Determine the [X, Y] coordinate at the center of the cell enclosing the given text.  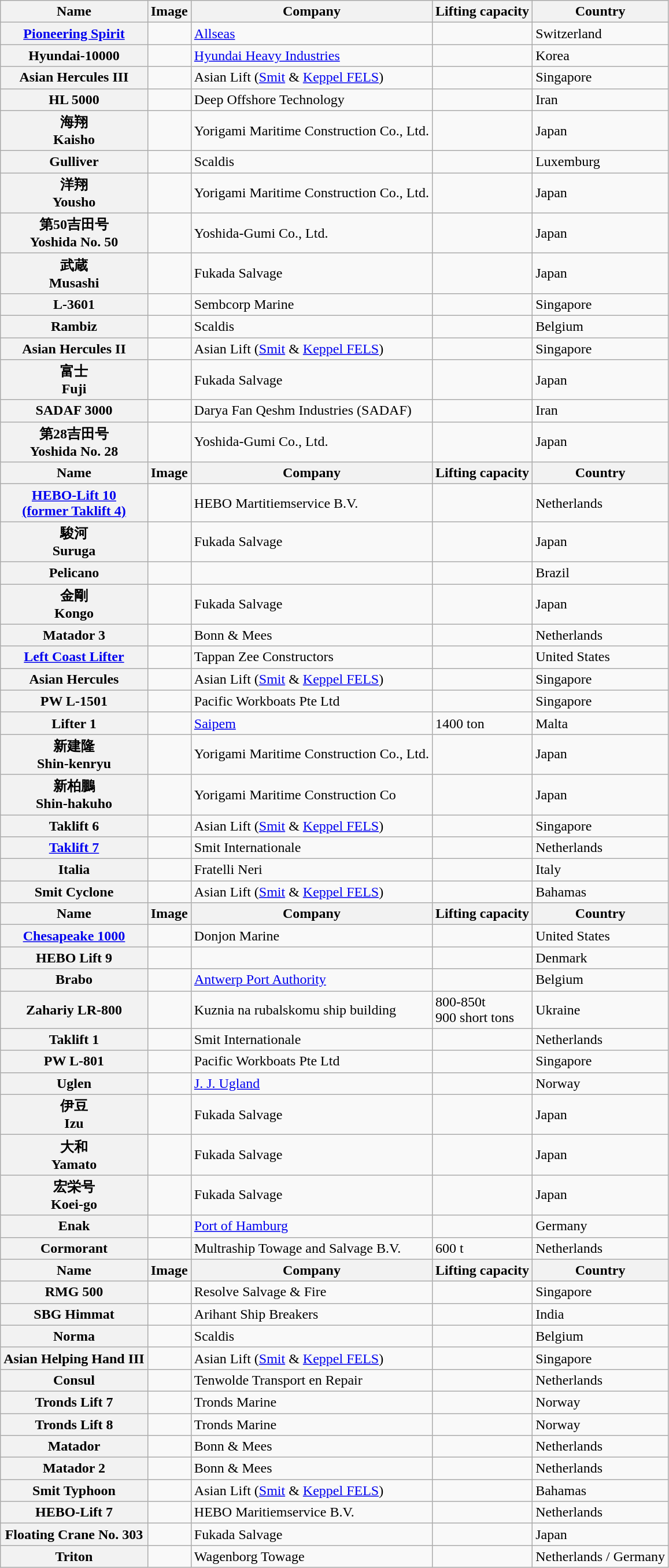
Matador 2 [74, 1469]
伊豆Izu [74, 1115]
Tenwolde Transport en Repair [311, 1380]
Sembcorp Marine [311, 304]
Tappan Zee Constructors [311, 657]
Resolve Salvage & Fire [311, 1292]
SADAF 3000 [74, 411]
Malta [600, 723]
Tronds Lift 7 [74, 1402]
Denmark [600, 958]
Luxemburg [600, 162]
Port of Hamburg [311, 1226]
RMG 500 [74, 1292]
600 t [482, 1248]
Fratelli Neri [311, 870]
Arihant Ship Breakers [311, 1314]
Hyundai Heavy Industries [311, 56]
HEBO-Lift 10(former Taklift 4) [74, 503]
Yorigami Maritime Construction Co [311, 795]
Korea [600, 56]
800-850t900 short tons [482, 1010]
Lifter 1 [74, 723]
India [600, 1314]
Matador 3 [74, 635]
第50吉田号Yoshida No. 50 [74, 233]
Asian Helping Hand III [74, 1358]
HEBO Lift 9 [74, 958]
Wagenborg Towage [311, 1556]
Germany [600, 1226]
Tronds Lift 8 [74, 1425]
Allseas [311, 34]
金剛Kongo [74, 604]
Rambiz [74, 326]
Gulliver [74, 162]
Matador [74, 1447]
Pelicano [74, 573]
Pioneering Spirit [74, 34]
Taklift 1 [74, 1039]
Asian Hercules III [74, 78]
Left Coast Lifter [74, 657]
Kuznia na rubalskomu ship building [311, 1010]
Darya Fan Qeshm Industries (SADAF) [311, 411]
新建隆Shin-kenryu [74, 754]
1400 ton [482, 723]
PW L-1501 [74, 701]
海翔Kaisho [74, 131]
J. J. Ugland [311, 1083]
Smit Cyclone [74, 892]
大和Yamato [74, 1155]
Norma [74, 1336]
Taklift 7 [74, 848]
Asian Hercules II [74, 349]
Netherlands / Germany [600, 1556]
Triton [74, 1556]
HEBO-Lift 7 [74, 1512]
HEBO Maritiemservice B.V. [311, 1512]
Ukraine [600, 1010]
Floating Crane No. 303 [74, 1534]
新柏鵬Shin-hakuho [74, 795]
宏栄号Koei-go [74, 1195]
Deep Offshore Technology [311, 99]
Multraship Towage and Salvage B.V. [311, 1248]
Chesapeake 1000 [74, 936]
HL 5000 [74, 99]
Zahariy LR-800 [74, 1010]
L-3601 [74, 304]
Asian Hercules [74, 679]
駿河Suruga [74, 542]
Donjon Marine [311, 936]
Consul [74, 1380]
Uglen [74, 1083]
Italy [600, 870]
Brazil [600, 573]
Enak [74, 1226]
富士Fuji [74, 380]
Cormorant [74, 1248]
HEBO Martitiemservice B.V. [311, 503]
Hyundai-10000 [74, 56]
Italia [74, 870]
武蔵Musashi [74, 274]
SBG Himmat [74, 1314]
PW L-801 [74, 1061]
Taklift 6 [74, 825]
Switzerland [600, 34]
Antwerp Port Authority [311, 980]
Brabo [74, 980]
第28吉田号Yoshida No. 28 [74, 442]
洋翔Yousho [74, 193]
Smit Typhoon [74, 1490]
Saipem [311, 723]
